Detect which cell encompasses the target text, then output its [x, y] center coordinate. 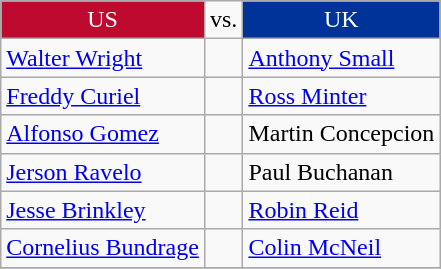
Alfonso Gomez [103, 134]
Martin Concepcion [342, 134]
Paul Buchanan [342, 172]
vs. [223, 20]
Robin Reid [342, 210]
Anthony Small [342, 58]
Colin McNeil [342, 248]
Cornelius Bundrage [103, 248]
Ross Minter [342, 96]
UK [342, 20]
US [103, 20]
Jerson Ravelo [103, 172]
Walter Wright [103, 58]
Freddy Curiel [103, 96]
Jesse Brinkley [103, 210]
